Detect which cell encompasses the target text, then output its [x, y] center coordinate. 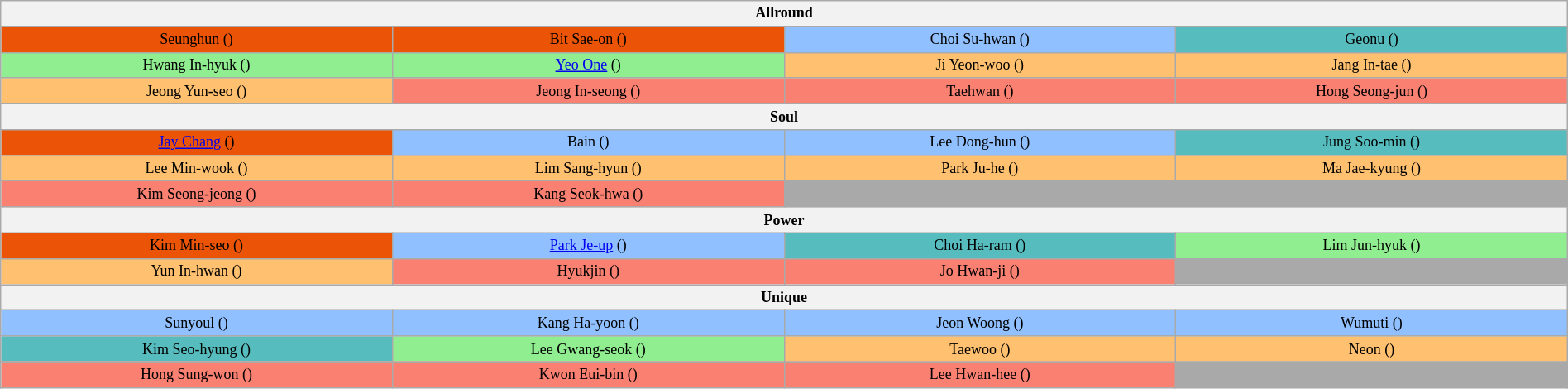
Geonu () [1372, 40]
Wumuti () [1372, 323]
Hwang In-hyuk () [197, 65]
Taehwan () [980, 91]
Kang Ha-yoon () [588, 323]
Hyukjin () [588, 271]
Choi Su-hwan () [980, 40]
Lee Gwang-seok () [588, 349]
Allround [784, 13]
Bain () [588, 142]
Ma Jae-kyung () [1372, 169]
Kang Seok-hwa () [588, 194]
Power [784, 220]
Soul [784, 116]
Seunghun () [197, 40]
Hong Sung-won () [197, 374]
Jeon Woong () [980, 323]
Unique [784, 298]
Kim Seo-hyung () [197, 349]
Jay Chang () [197, 142]
Lim Jun-hyuk () [1372, 245]
Ji Yeon-woo () [980, 65]
Kwon Eui-bin () [588, 374]
Park Ju-he () [980, 169]
Kim Min-seo () [197, 245]
Taewoo () [980, 349]
Lee Hwan-hee () [980, 374]
Hong Seong-jun () [1372, 91]
Yeo One () [588, 65]
Jang In-tae () [1372, 65]
Lee Dong-hun () [980, 142]
Jo Hwan-ji () [980, 271]
Sunyoul () [197, 323]
Lim Sang-hyun () [588, 169]
Jeong Yun-seo () [197, 91]
Neon () [1372, 349]
Yun In-hwan () [197, 271]
Lee Min-wook () [197, 169]
Jeong In-seong () [588, 91]
Choi Ha-ram () [980, 245]
Kim Seong-jeong () [197, 194]
Jung Soo-min () [1372, 142]
Bit Sae-on () [588, 40]
Park Je-up () [588, 245]
